Find where the given text appears and provide that cell's center as [x, y] coordinate. 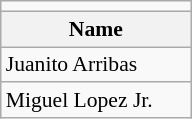
Miguel Lopez Jr. [96, 101]
Juanito Arribas [96, 65]
Name [96, 29]
